Capture the cell that displays the provided text and extract its (X, Y) central coordinate. 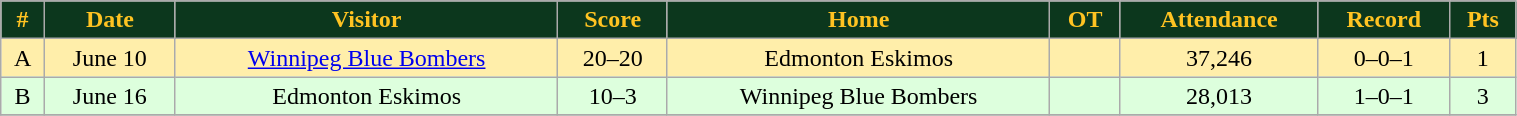
10–3 (612, 96)
June 16 (110, 96)
Score (612, 20)
# (23, 20)
Pts (1483, 20)
A (23, 58)
OT (1085, 20)
B (23, 96)
1–0–1 (1384, 96)
1 (1483, 58)
June 10 (110, 58)
20–20 (612, 58)
28,013 (1219, 96)
Date (110, 20)
37,246 (1219, 58)
Visitor (366, 20)
3 (1483, 96)
0–0–1 (1384, 58)
Attendance (1219, 20)
Record (1384, 20)
Home (858, 20)
